Determine the (x, y) coordinate at the center of the cell enclosing the given text.  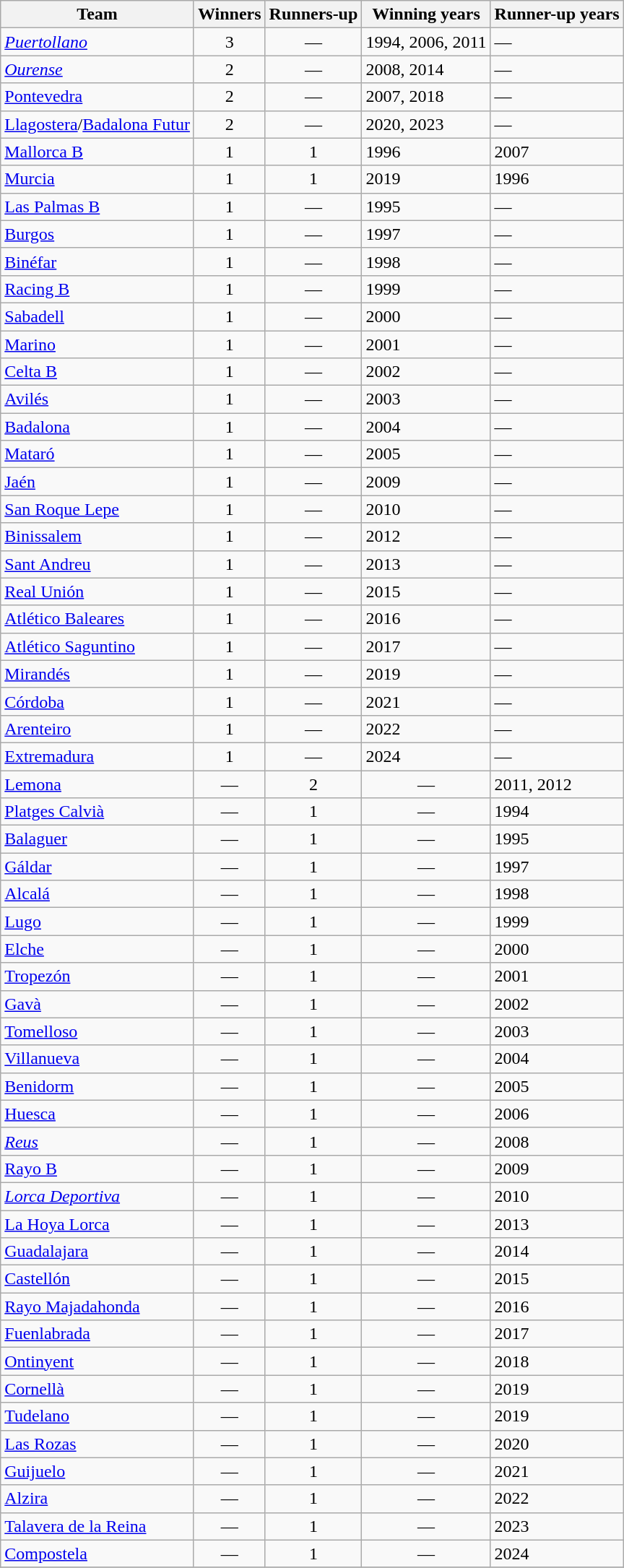
Balaguer (97, 839)
Las Palmas B (97, 207)
Alcalá (97, 894)
Winners (230, 14)
Avilés (97, 399)
Runners-up (313, 14)
Huesca (97, 1114)
2020, 2023 (426, 124)
Mirandés (97, 674)
2007, 2018 (426, 97)
Platges Calvià (97, 812)
2008, 2014 (426, 69)
Compostela (97, 1554)
Tropezón (97, 976)
Sant Andreu (97, 564)
Marino (97, 345)
Lugo (97, 922)
1994, 2006, 2011 (426, 42)
Binéfar (97, 261)
2008 (557, 1141)
Gavà (97, 1004)
Sabadell (97, 316)
Lorca Deportiva (97, 1196)
Racing B (97, 289)
Lemona (97, 784)
Runner-up years (557, 14)
Badalona (97, 427)
2012 (426, 537)
3 (230, 42)
1994 (557, 812)
Real Unión (97, 592)
2014 (557, 1252)
Atlético Saguntino (97, 646)
Guadalajara (97, 1252)
Tudelano (97, 1416)
Talavera de la Reina (97, 1526)
Cornellà (97, 1389)
2018 (557, 1361)
Burgos (97, 234)
Team (97, 14)
Castellón (97, 1279)
Murcia (97, 179)
Jaén (97, 482)
Gáldar (97, 867)
Mataró (97, 454)
Elche (97, 949)
Tomelloso (97, 1031)
Guijuelo (97, 1471)
La Hoya Lorca (97, 1224)
Fuenlabrada (97, 1334)
San Roque Lepe (97, 509)
Ourense (97, 69)
Benidorm (97, 1086)
2007 (557, 152)
Llagostera/Badalona Futur (97, 124)
Mallorca B (97, 152)
Villanueva (97, 1059)
Reus (97, 1141)
Córdoba (97, 701)
2006 (557, 1114)
Rayo Majadahonda (97, 1307)
2023 (557, 1526)
Puertollano (97, 42)
Las Rozas (97, 1444)
Extremadura (97, 756)
Winning years (426, 14)
Rayo B (97, 1169)
Pontevedra (97, 97)
Arenteiro (97, 729)
2020 (557, 1444)
Atlético Baleares (97, 619)
Binissalem (97, 537)
2011, 2012 (557, 784)
Alzira (97, 1499)
Celta B (97, 372)
Ontinyent (97, 1361)
